Determine the (x, y) coordinate at the center of the cell enclosing the given text.  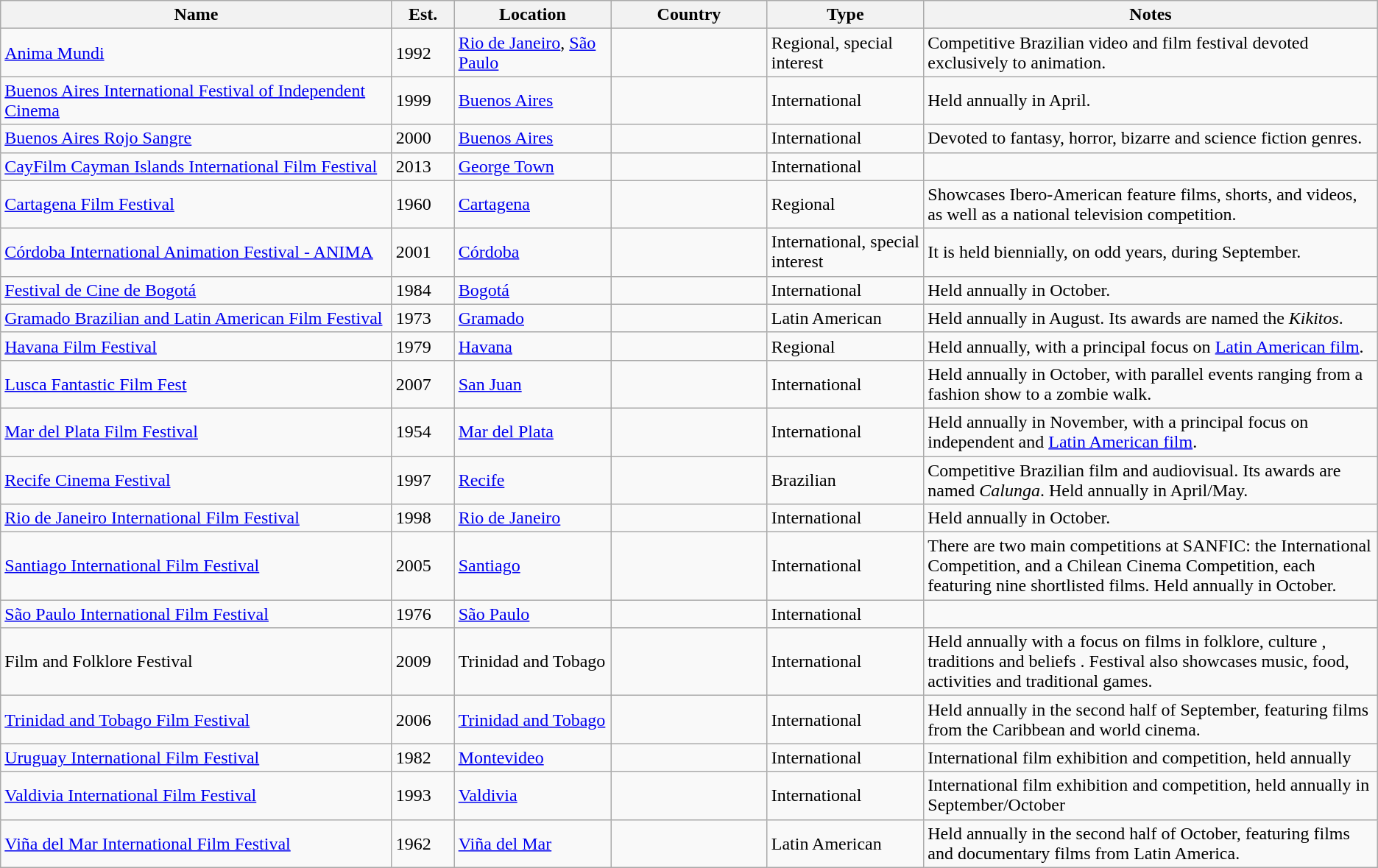
1984 (423, 290)
1997 (423, 480)
Buenos Aires Rojo Sangre (196, 138)
Devoted to fantasy, horror, bizarre and science fiction genres. (1151, 138)
Notes (1151, 15)
Rio de Janeiro (533, 518)
Recife Cinema Festival (196, 480)
Gramado Brazilian and Latin American Film Festival (196, 318)
Competitive Brazilian video and film festival devoted exclusively to animation. (1151, 53)
Havana Film Festival (196, 346)
Valdivia (533, 795)
Montevideo (533, 758)
George Town (533, 166)
San Juan (533, 384)
2000 (423, 138)
Gramado (533, 318)
Mar del Plata (533, 431)
Held annually in April. (1151, 100)
Córdoba International Animation Festival - ANIMA (196, 252)
It is held biennially, on odd years, during September. (1151, 252)
São Paulo (533, 614)
Competitive Brazilian film and audiovisual. Its awards are named Calunga. Held annually in April/May. (1151, 480)
International, special interest (845, 252)
2005 (423, 566)
1973 (423, 318)
International film exhibition and competition, held annually (1151, 758)
Brazilian (845, 480)
1976 (423, 614)
Córdoba (533, 252)
2006 (423, 720)
1979 (423, 346)
CayFilm Cayman Islands International Film Festival (196, 166)
1999 (423, 100)
2013 (423, 166)
1962 (423, 844)
Held annually in the second half of September, featuring films from the Caribbean and world cinema. (1151, 720)
Recife (533, 480)
Buenos Aires International Festival of Independent Cinema (196, 100)
1954 (423, 431)
International film exhibition and competition, held annually in September/October (1151, 795)
2001 (423, 252)
Viña del Mar International Film Festival (196, 844)
Rio de Janeiro International Film Festival (196, 518)
Country (689, 15)
Held annually, with a principal focus on Latin American film. (1151, 346)
Anima Mundi (196, 53)
1998 (423, 518)
Festival de Cine de Bogotá (196, 290)
1992 (423, 53)
Mar del Plata Film Festival (196, 431)
Lusca Fantastic Film Fest (196, 384)
Held annually in October, with parallel events ranging from a fashion show to a zombie walk. (1151, 384)
Location (533, 15)
São Paulo International Film Festival (196, 614)
Regional, special interest (845, 53)
Type (845, 15)
Cartagena Film Festival (196, 205)
1960 (423, 205)
2007 (423, 384)
Viña del Mar (533, 844)
Bogotá (533, 290)
Santiago International Film Festival (196, 566)
Showcases Ibero-American feature films, shorts, and videos, as well as a national television competition. (1151, 205)
Film and Folklore Festival (196, 662)
Held annually in August. Its awards are named the Kikitos. (1151, 318)
Trinidad and Tobago Film Festival (196, 720)
Santiago (533, 566)
Name (196, 15)
1982 (423, 758)
Uruguay International Film Festival (196, 758)
Valdivia International Film Festival (196, 795)
Rio de Janeiro, São Paulo (533, 53)
Havana (533, 346)
2009 (423, 662)
Held annually in the second half of October, featuring films and documentary films from Latin America. (1151, 844)
Est. (423, 15)
1993 (423, 795)
Cartagena (533, 205)
Held annually in November, with a principal focus on independent and Latin American film. (1151, 431)
